Return the [x, y] coordinate for the center point of the cell that contains the specified text.  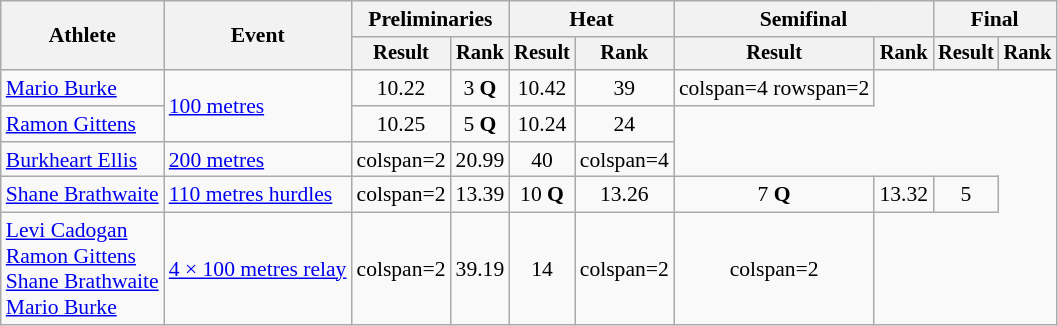
13.32 [904, 195]
40 [542, 160]
Levi CadoganRamon GittensShane BrathwaiteMario Burke [82, 269]
Burkheart Ellis [82, 160]
100 metres [258, 106]
colspan=4 rowspan=2 [774, 88]
Preliminaries [430, 19]
24 [624, 124]
20.99 [480, 160]
10.42 [542, 88]
13.26 [624, 195]
39 [624, 88]
Event [258, 36]
Mario Burke [82, 88]
39.19 [480, 269]
10.22 [400, 88]
Shane Brathwaite [82, 195]
Heat [592, 19]
4 × 100 metres relay [258, 269]
200 metres [258, 160]
3 Q [480, 88]
10.25 [400, 124]
Athlete [82, 36]
10 Q [542, 195]
5 Q [480, 124]
Final [994, 19]
Ramon Gittens [82, 124]
5 [966, 195]
7 Q [774, 195]
colspan=4 [624, 160]
13.39 [480, 195]
10.24 [542, 124]
110 metres hurdles [258, 195]
14 [542, 269]
Semifinal [804, 19]
